Return (X, Y) of the center of cell containing provided text 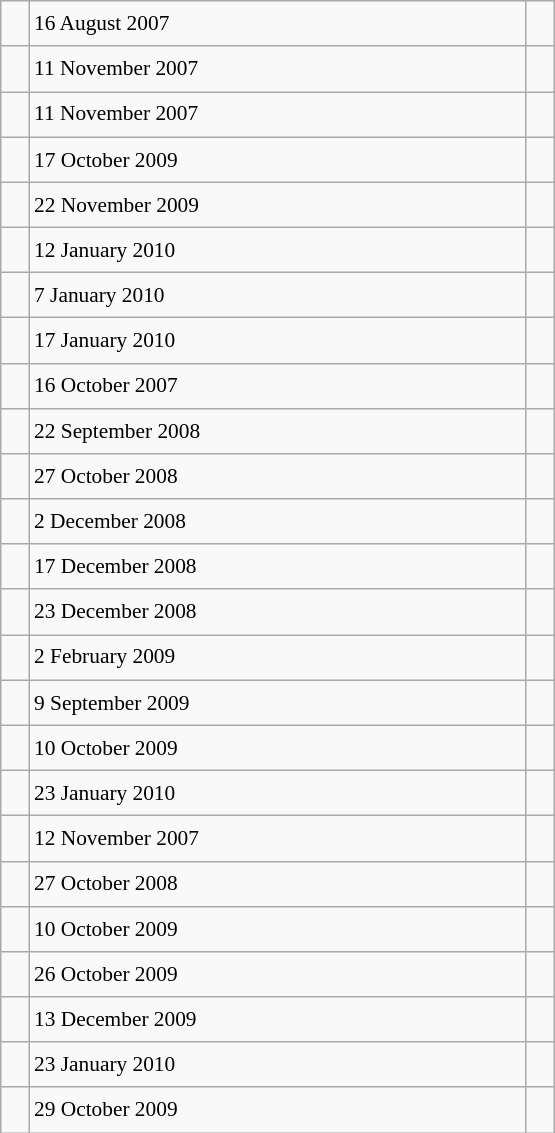
17 January 2010 (278, 340)
29 October 2009 (278, 1110)
2 December 2008 (278, 522)
12 January 2010 (278, 250)
12 November 2007 (278, 838)
23 December 2008 (278, 612)
17 December 2008 (278, 566)
7 January 2010 (278, 296)
13 December 2009 (278, 1020)
16 October 2007 (278, 386)
17 October 2009 (278, 160)
26 October 2009 (278, 974)
22 November 2009 (278, 204)
16 August 2007 (278, 24)
2 February 2009 (278, 658)
9 September 2009 (278, 702)
22 September 2008 (278, 430)
